Provide the (X, Y) coordinate of the cell's center where the given text is located.  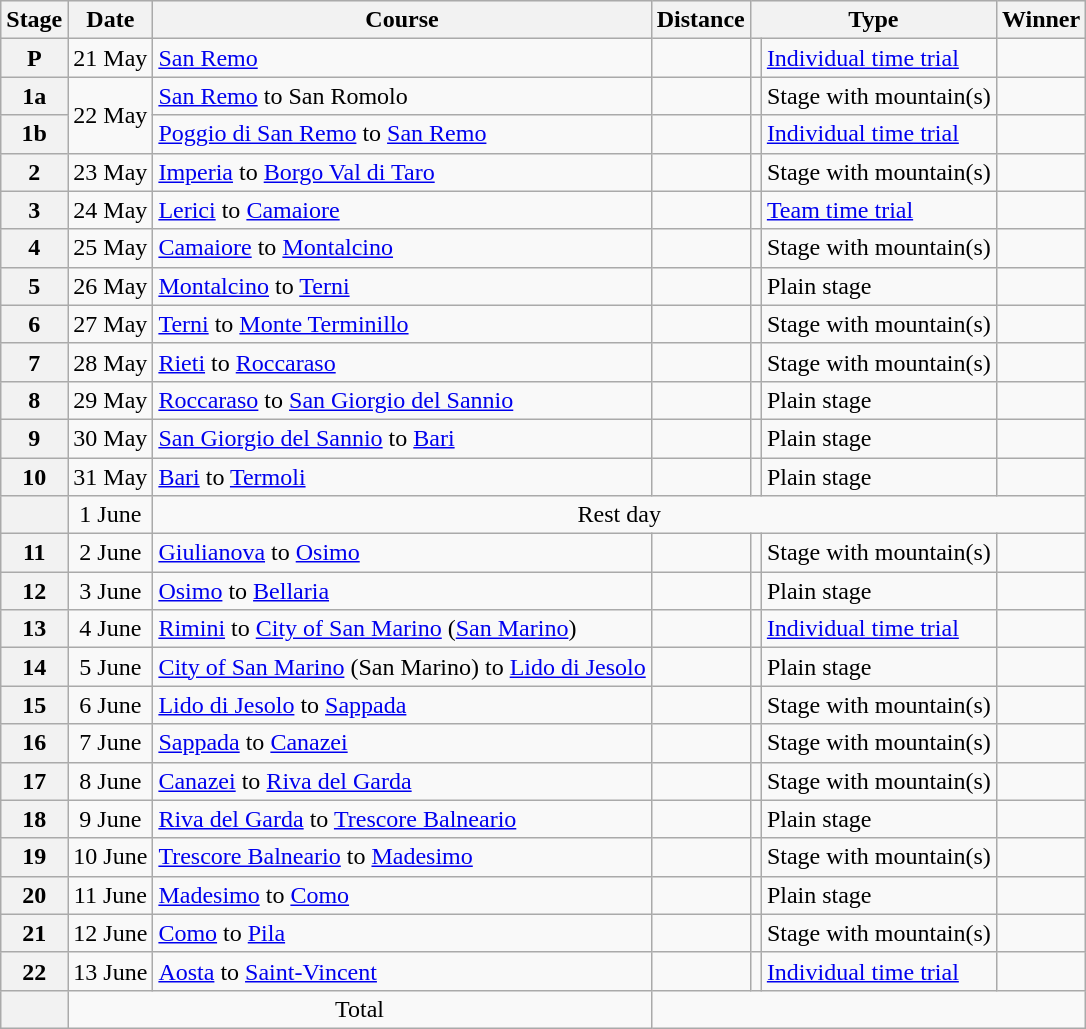
21 (34, 933)
4 (34, 248)
21 May (110, 58)
6 June (110, 705)
9 (34, 438)
San Giorgio del Sannio to Bari (402, 438)
Madesimo to Como (402, 895)
Terni to Monte Terminillo (402, 324)
11 (34, 553)
15 (34, 705)
San Remo (402, 58)
8 (34, 400)
Aosta to Saint-Vincent (402, 971)
13 (34, 629)
Team time trial (878, 210)
Stage (34, 20)
3 (34, 210)
12 (34, 591)
8 June (110, 781)
25 May (110, 248)
20 (34, 895)
Sappada to Canazei (402, 743)
Lerici to Camaiore (402, 210)
28 May (110, 362)
Type (873, 20)
1b (34, 134)
26 May (110, 286)
31 May (110, 477)
7 June (110, 743)
14 (34, 667)
Bari to Termoli (402, 477)
12 June (110, 933)
Rimini to City of San Marino (San Marino) (402, 629)
P (34, 58)
City of San Marino (San Marino) to Lido di Jesolo (402, 667)
Imperia to Borgo Val di Taro (402, 172)
24 May (110, 210)
3 June (110, 591)
6 (34, 324)
Trescore Balneario to Madesimo (402, 857)
Giulianova to Osimo (402, 553)
Como to Pila (402, 933)
Total (360, 1009)
5 June (110, 667)
2 (34, 172)
13 June (110, 971)
San Remo to San Romolo (402, 96)
Riva del Garda to Trescore Balneario (402, 819)
Poggio di San Remo to San Remo (402, 134)
Distance (700, 20)
18 (34, 819)
4 June (110, 629)
5 (34, 286)
Montalcino to Terni (402, 286)
Lido di Jesolo to Sappada (402, 705)
1 June (110, 515)
2 June (110, 553)
Winner (1040, 20)
16 (34, 743)
7 (34, 362)
Course (402, 20)
Osimo to Bellaria (402, 591)
Rest day (620, 515)
Date (110, 20)
23 May (110, 172)
Rieti to Roccaraso (402, 362)
Canazei to Riva del Garda (402, 781)
10 June (110, 857)
17 (34, 781)
11 June (110, 895)
Camaiore to Montalcino (402, 248)
10 (34, 477)
1a (34, 96)
9 June (110, 819)
29 May (110, 400)
19 (34, 857)
27 May (110, 324)
Roccaraso to San Giorgio del Sannio (402, 400)
22 (34, 971)
30 May (110, 438)
22 May (110, 115)
